Return the (x, y) coordinate for the center point of the cell that contains the specified text.  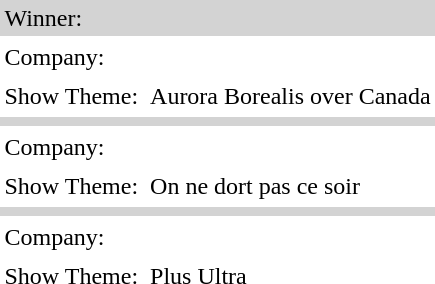
Winner: (218, 18)
